Return the (X, Y) coordinate for the center point of the cell that contains the specified text.  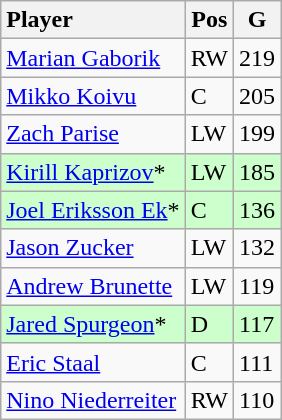
Zach Parise (93, 134)
Eric Staal (93, 362)
Jared Spurgeon* (93, 324)
117 (258, 324)
132 (258, 248)
Pos (209, 20)
119 (258, 286)
Joel Eriksson Ek* (93, 210)
Nino Niederreiter (93, 400)
185 (258, 172)
G (258, 20)
219 (258, 58)
Andrew Brunette (93, 286)
Kirill Kaprizov* (93, 172)
Jason Zucker (93, 248)
Mikko Koivu (93, 96)
199 (258, 134)
Player (93, 20)
205 (258, 96)
D (209, 324)
Marian Gaborik (93, 58)
136 (258, 210)
111 (258, 362)
110 (258, 400)
